Return [x, y] of the center of cell containing provided text 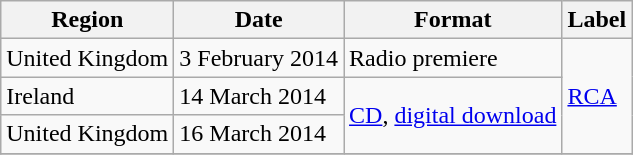
Region [88, 20]
Label [597, 20]
Format [453, 20]
3 February 2014 [259, 58]
RCA [597, 96]
Date [259, 20]
14 March 2014 [259, 96]
Radio premiere [453, 58]
CD, digital download [453, 115]
Ireland [88, 96]
16 March 2014 [259, 134]
